Detect which cell encompasses the target text, then output its [x, y] center coordinate. 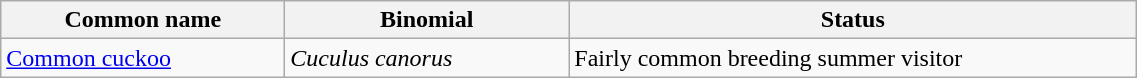
Common cuckoo [143, 58]
Status [853, 20]
Fairly common breeding summer visitor [853, 58]
Cuculus canorus [427, 58]
Common name [143, 20]
Binomial [427, 20]
